Pinpoint the cell where the given text exists, returning its (x, y) midpoint coordinate. 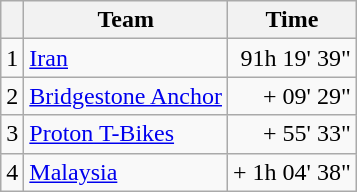
Proton T-Bikes (126, 134)
Bridgestone Anchor (126, 96)
1 (12, 58)
91h 19' 39" (292, 58)
4 (12, 172)
+ 55' 33" (292, 134)
2 (12, 96)
Time (292, 20)
3 (12, 134)
Malaysia (126, 172)
Team (126, 20)
+ 09' 29" (292, 96)
Iran (126, 58)
+ 1h 04' 38" (292, 172)
